From the cell containing the given text, extract its center point as (x, y) coordinate. 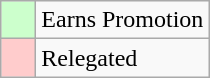
Relegated (122, 58)
Earns Promotion (122, 20)
